Detect which cell encompasses the target text, then output its (X, Y) center coordinate. 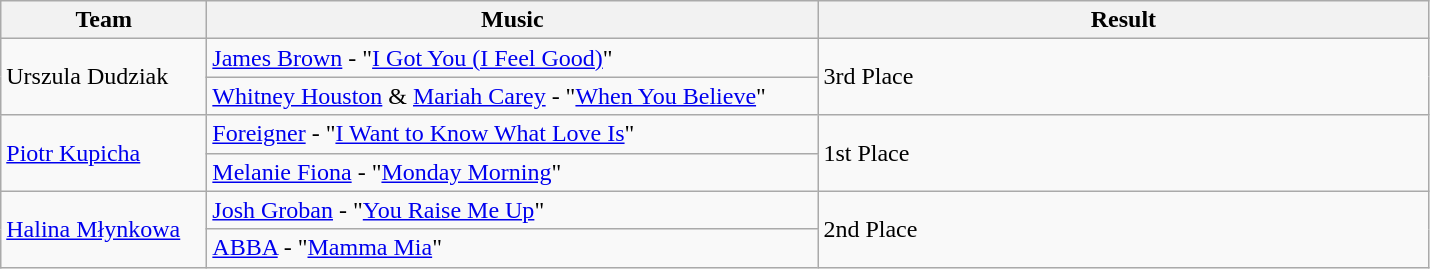
ABBA - "Mamma Mia" (512, 248)
2nd Place (1124, 229)
Team (104, 20)
Josh Groban - "You Raise Me Up" (512, 210)
Music (512, 20)
Urszula Dudziak (104, 77)
3rd Place (1124, 77)
Foreigner - "I Want to Know What Love Is" (512, 134)
Melanie Fiona - "Monday Morning" (512, 172)
Result (1124, 20)
James Brown - "I Got You (I Feel Good)" (512, 58)
Whitney Houston & Mariah Carey - "When You Believe" (512, 96)
Piotr Kupicha (104, 153)
Halina Młynkowa (104, 229)
1st Place (1124, 153)
